Scan for the cell matching the given text and deliver its (x, y) coordinate at center. 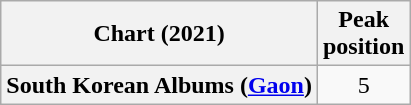
Peakposition (363, 34)
South Korean Albums (Gaon) (160, 85)
Chart (2021) (160, 34)
5 (363, 85)
